From the cell containing the given text, extract its center point as [X, Y] coordinate. 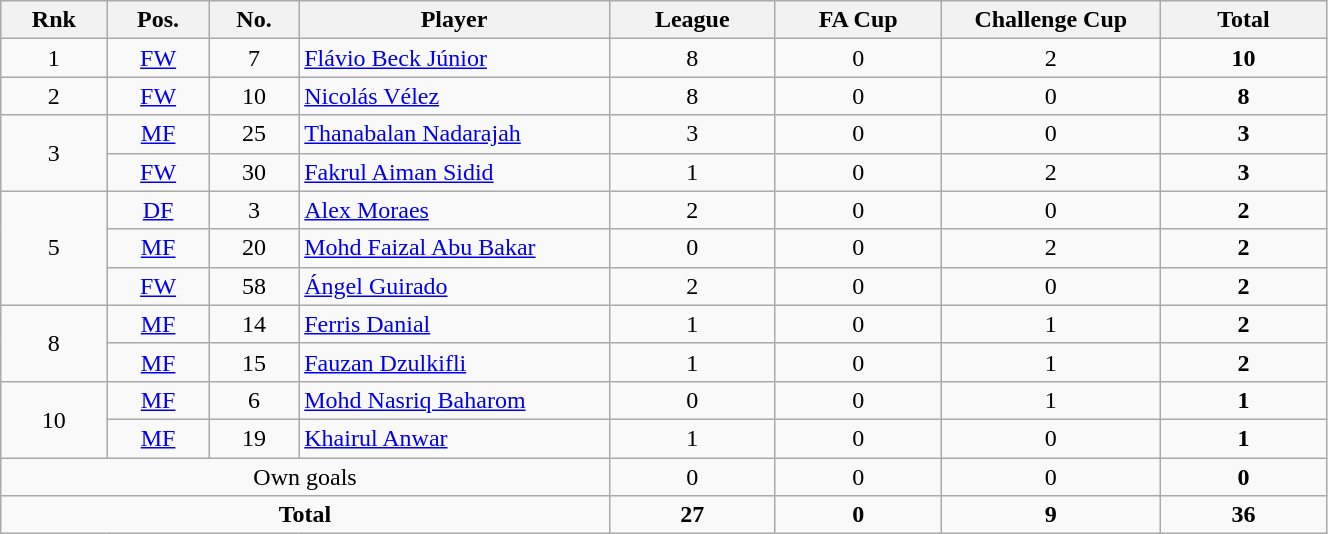
5 [54, 248]
League [692, 20]
Mohd Faizal Abu Bakar [454, 248]
Nicolás Vélez [454, 96]
Fakrul Aiman Sidid [454, 172]
Ferris Danial [454, 324]
Player [454, 20]
Fauzan Dzulkifli [454, 362]
Rnk [54, 20]
7 [254, 58]
No. [254, 20]
Challenge Cup [1050, 20]
Own goals [306, 477]
36 [1243, 515]
25 [254, 134]
Mohd Nasriq Baharom [454, 400]
9 [1050, 515]
27 [692, 515]
Ángel Guirado [454, 286]
Khairul Anwar [454, 438]
30 [254, 172]
Thanabalan Nadarajah [454, 134]
19 [254, 438]
6 [254, 400]
15 [254, 362]
Pos. [158, 20]
Alex Moraes [454, 210]
DF [158, 210]
FA Cup [858, 20]
14 [254, 324]
Flávio Beck Júnior [454, 58]
58 [254, 286]
20 [254, 248]
